From the cell containing the given text, extract its center point as (X, Y) coordinate. 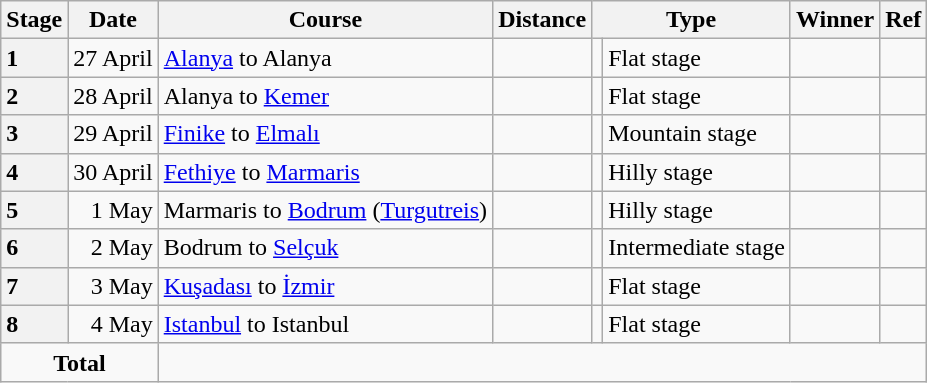
Finike to Elmalı (325, 134)
2 May (113, 248)
29 April (113, 134)
Marmaris to Bodrum (Turgutreis) (325, 210)
Istanbul to Istanbul (325, 324)
Total (80, 362)
7 (34, 286)
6 (34, 248)
8 (34, 324)
Type (692, 20)
Intermediate stage (697, 248)
Distance (542, 20)
3 May (113, 286)
Ref (904, 20)
30 April (113, 172)
4 (34, 172)
Bodrum to Selçuk (325, 248)
Kuşadası to İzmir (325, 286)
28 April (113, 96)
Date (113, 20)
Course (325, 20)
4 May (113, 324)
Stage (34, 20)
1 (34, 58)
1 May (113, 210)
3 (34, 134)
Alanya to Alanya (325, 58)
2 (34, 96)
27 April (113, 58)
5 (34, 210)
Winner (834, 20)
Alanya to Kemer (325, 96)
Mountain stage (697, 134)
Fethiye to Marmaris (325, 172)
